Scan for the cell matching the given text and deliver its (x, y) coordinate at center. 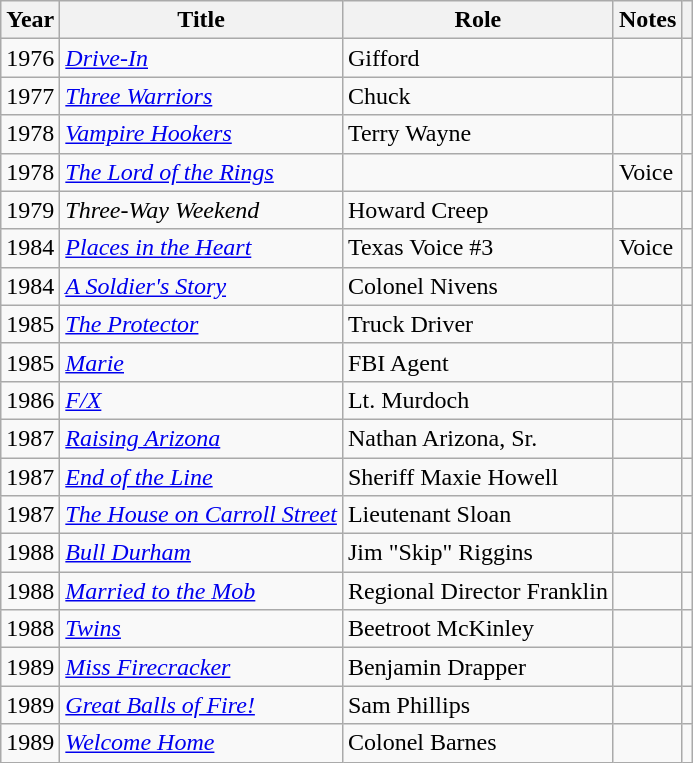
Benjamin Drapper (478, 667)
The Lord of the Rings (202, 172)
Title (202, 20)
Lieutenant Sloan (478, 515)
Texas Voice #3 (478, 248)
Lt. Murdoch (478, 400)
Sheriff Maxie Howell (478, 477)
Marie (202, 362)
Beetroot McKinley (478, 629)
1986 (30, 400)
Year (30, 20)
Chuck (478, 96)
The Protector (202, 324)
Twins (202, 629)
FBI Agent (478, 362)
Jim "Skip" Riggins (478, 553)
Drive-In (202, 58)
Bull Durham (202, 553)
Miss Firecracker (202, 667)
Raising Arizona (202, 438)
Three Warriors (202, 96)
A Soldier's Story (202, 286)
Married to the Mob (202, 591)
Notes (647, 20)
Welcome Home (202, 743)
Sam Phillips (478, 705)
Gifford (478, 58)
Truck Driver (478, 324)
Vampire Hookers (202, 134)
Great Balls of Fire! (202, 705)
1977 (30, 96)
Places in the Heart (202, 248)
Colonel Barnes (478, 743)
1976 (30, 58)
F/X (202, 400)
Colonel Nivens (478, 286)
Howard Creep (478, 210)
End of the Line (202, 477)
Role (478, 20)
Regional Director Franklin (478, 591)
Three-Way Weekend (202, 210)
Terry Wayne (478, 134)
Nathan Arizona, Sr. (478, 438)
1979 (30, 210)
The House on Carroll Street (202, 515)
